Search for the cell housing the specified text and yield its [x, y] center coordinate. 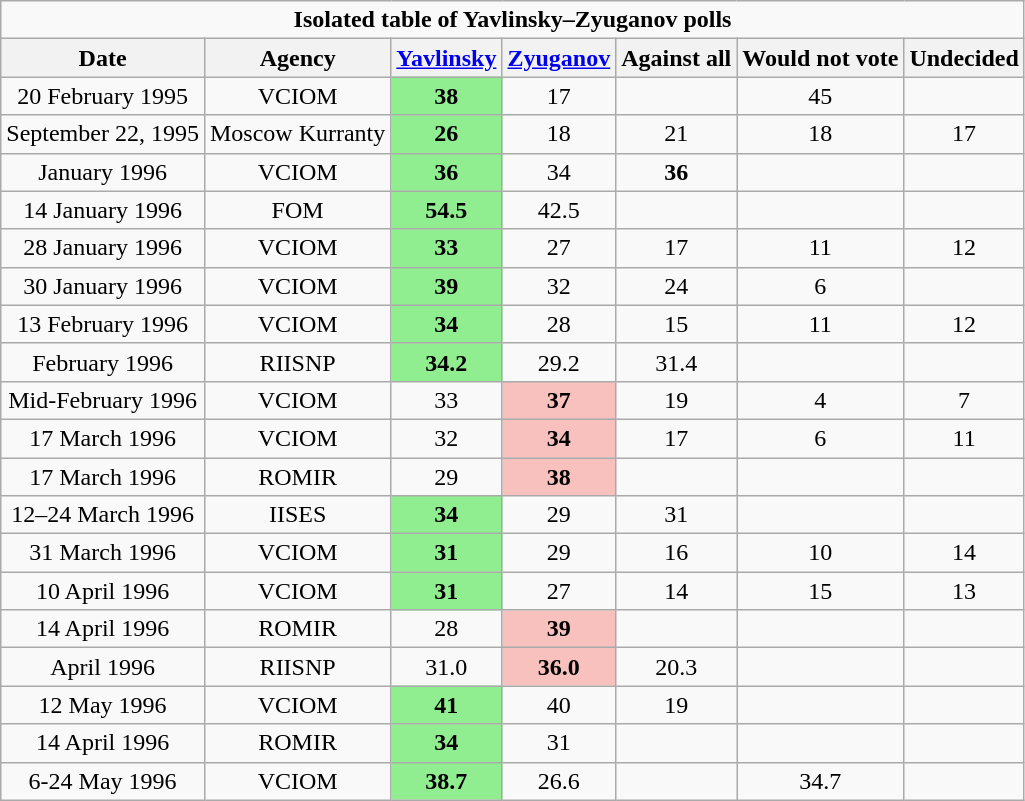
FOM [297, 210]
36.0 [559, 667]
31.0 [446, 667]
31.4 [676, 362]
31 March 1996 [103, 553]
Against all [676, 58]
10 [820, 553]
21 [676, 134]
Date [103, 58]
20.3 [676, 667]
4 [820, 400]
34.7 [820, 781]
Zyuganov [559, 58]
Moscow Kurranty [297, 134]
Isolated table of Yavlinsky–Zyuganov polls [513, 20]
34.2 [446, 362]
Yavlinsky [446, 58]
12 May 1996 [103, 705]
45 [820, 96]
16 [676, 553]
12–24 March 1996 [103, 515]
February 1996 [103, 362]
38.7 [446, 781]
30 January 1996 [103, 286]
14 January 1996 [103, 210]
20 February 1995 [103, 96]
10 April 1996 [103, 591]
Agency [297, 58]
Undecided [964, 58]
40 [559, 705]
13 [964, 591]
September 22, 1995 [103, 134]
7 [964, 400]
41 [446, 705]
January 1996 [103, 172]
29.2 [559, 362]
IISES [297, 515]
28 January 1996 [103, 248]
24 [676, 286]
6-24 May 1996 [103, 781]
26 [446, 134]
54.5 [446, 210]
26.6 [559, 781]
37 [559, 400]
13 February 1996 [103, 324]
April 1996 [103, 667]
Mid-February 1996 [103, 400]
42.5 [559, 210]
Would not vote [820, 58]
